Search for the cell housing the specified text and yield its [x, y] center coordinate. 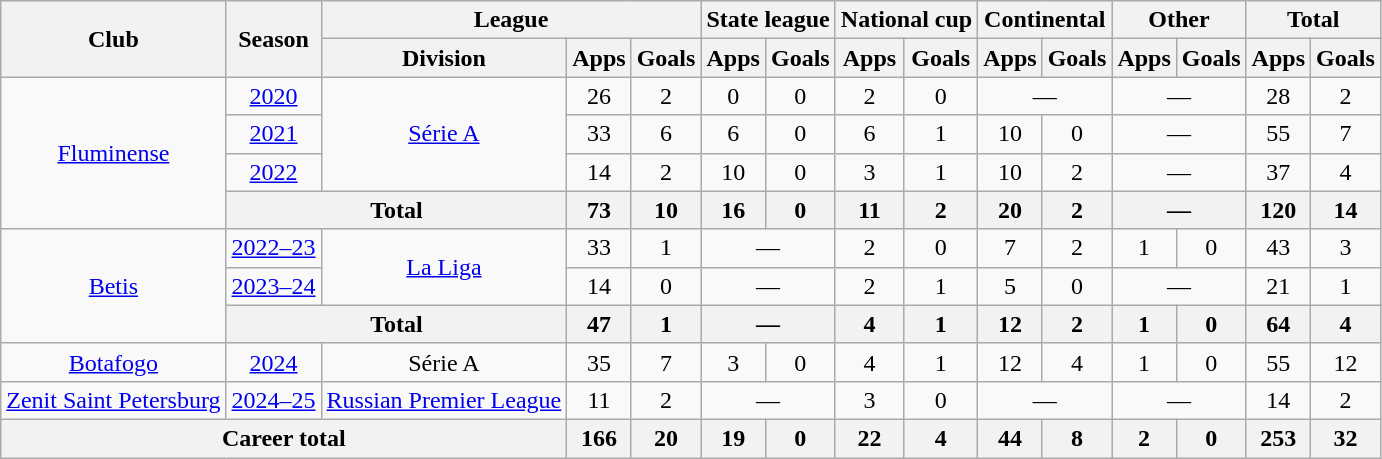
2020 [274, 96]
La Liga [444, 267]
2024–25 [274, 400]
16 [733, 210]
73 [599, 210]
64 [1278, 324]
47 [599, 324]
21 [1278, 286]
Russian Premier League [444, 400]
Other [1179, 20]
Division [444, 58]
2022 [274, 172]
8 [1077, 438]
166 [599, 438]
2023–24 [274, 286]
Betis [114, 286]
Botafogo [114, 362]
Zenit Saint Petersburg [114, 400]
State league [768, 20]
Fluminense [114, 153]
Continental [1045, 20]
Season [274, 39]
44 [1010, 438]
National cup [906, 20]
43 [1278, 248]
120 [1278, 210]
28 [1278, 96]
2021 [274, 134]
2022–23 [274, 248]
253 [1278, 438]
26 [599, 96]
Career total [284, 438]
League [511, 20]
32 [1346, 438]
37 [1278, 172]
35 [599, 362]
2024 [274, 362]
Club [114, 39]
5 [1010, 286]
19 [733, 438]
22 [869, 438]
